Scan for the cell matching the given text and deliver its (X, Y) coordinate at center. 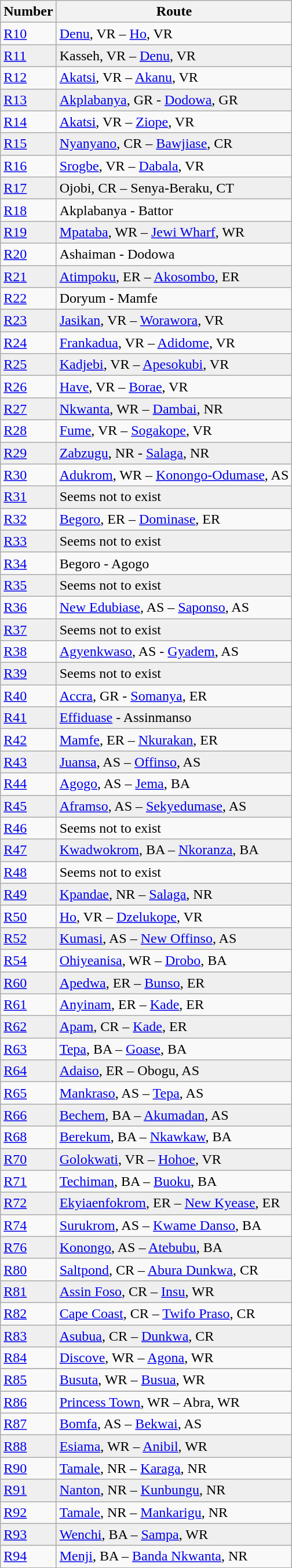
Begoro - Agogo (174, 563)
Assin Foso, CR – Insu, WR (174, 1291)
Wenchi, BA – Sampa, WR (174, 1534)
Frankadua, VR – Adidome, VR (174, 343)
R76 (28, 1247)
Mankraso, AS – Tepa, AS (174, 1093)
R84 (28, 1358)
R80 (28, 1269)
R63 (28, 1049)
Akatsi, VR – Akanu, VR (174, 78)
R45 (28, 806)
Route (174, 12)
R33 (28, 541)
Tamale, NR – Karaga, NR (174, 1468)
R71 (28, 1181)
Accra, GR - Somanya, ER (174, 696)
Saltpond, CR – Abura Dunkwa, CR (174, 1269)
R70 (28, 1159)
Denu, VR – Ho, VR (174, 34)
Effiduase - Assinmanso (174, 718)
Srogbe, VR – Dabala, VR (174, 166)
R49 (28, 894)
Esiama, WR – Anibil, WR (174, 1446)
Ekyiaenfokrom, ER – New Kyease, ER (174, 1203)
Asubua, CR – Dunkwa, CR (174, 1335)
Akatsi, VR – Ziope, VR (174, 122)
R48 (28, 872)
R11 (28, 56)
R19 (28, 232)
R35 (28, 585)
R34 (28, 563)
R54 (28, 960)
Ashaiman - Dodowa (174, 254)
R90 (28, 1468)
R82 (28, 1313)
R13 (28, 100)
Apam, CR – Kade, ER (174, 1027)
Techiman, BA – Buoku, BA (174, 1181)
R65 (28, 1093)
R18 (28, 210)
R32 (28, 519)
R61 (28, 1005)
Nkwanta, WR – Dambai, NR (174, 409)
R16 (28, 166)
R21 (28, 277)
Akplabanya - Battor (174, 210)
R24 (28, 343)
Zabzugu, NR - Salaga, NR (174, 453)
Surukrom, AS – Kwame Danso, BA (174, 1225)
R81 (28, 1291)
Adaiso, ER – Obogu, AS (174, 1071)
R86 (28, 1402)
Mamfe, ER – Nkurakan, ER (174, 740)
R27 (28, 409)
Doryum - Mamfe (174, 299)
R68 (28, 1137)
R15 (28, 144)
R29 (28, 453)
Adukrom, WR – Konongo-Odumase, AS (174, 475)
R87 (28, 1424)
Agogo, AS – Jema, BA (174, 784)
Discove, WR – Agona, WR (174, 1358)
Ho, VR – Dzelukope, VR (174, 916)
R88 (28, 1446)
Nyanyano, CR – Bawjiase, CR (174, 144)
R37 (28, 629)
Jasikan, VR – Worawora, VR (174, 321)
R66 (28, 1115)
R85 (28, 1380)
Have, VR – Borae, VR (174, 387)
Konongo, AS – Atebubu, BA (174, 1247)
R41 (28, 718)
R91 (28, 1490)
R26 (28, 387)
R36 (28, 607)
Fume, VR – Sogakope, VR (174, 431)
Juansa, AS – Offinso, AS (174, 762)
Berekum, BA – Nkawkaw, BA (174, 1137)
R10 (28, 34)
R14 (28, 122)
R62 (28, 1027)
R93 (28, 1534)
R47 (28, 850)
R44 (28, 784)
R60 (28, 983)
Kpandae, NR – Salaga, NR (174, 894)
R39 (28, 674)
R42 (28, 740)
R22 (28, 299)
R23 (28, 321)
R17 (28, 188)
Princess Town, WR – Abra, WR (174, 1402)
Cape Coast, CR – Twifo Praso, CR (174, 1313)
Anyinam, ER – Kade, ER (174, 1005)
Kwadwokrom, BA – Nkoranza, BA (174, 850)
Bomfa, AS – Bekwai, AS (174, 1424)
Kumasi, AS – New Offinso, AS (174, 938)
Agyenkwaso, AS - Gyadem, AS (174, 652)
R94 (28, 1556)
Begoro, ER – Dominase, ER (174, 519)
R74 (28, 1225)
R72 (28, 1203)
Bechem, BA – Akumadan, AS (174, 1115)
R30 (28, 475)
R64 (28, 1071)
Tepa, BA – Goase, BA (174, 1049)
Nanton, NR – Kunbungu, NR (174, 1490)
R38 (28, 652)
New Edubiase, AS – Saponso, AS (174, 607)
R12 (28, 78)
Ojobi, CR – Senya-Beraku, CT (174, 188)
R40 (28, 696)
R46 (28, 828)
Ohiyeanisa, WR – Drobo, BA (174, 960)
R92 (28, 1512)
R31 (28, 497)
R28 (28, 431)
Kasseh, VR – Denu, VR (174, 56)
R52 (28, 938)
Kadjebi, VR – Apesokubi, VR (174, 365)
R50 (28, 916)
Atimpoku, ER – Akosombo, ER (174, 277)
R25 (28, 365)
Golokwati, VR – Hohoe, VR (174, 1159)
Mpataba, WR – Jewi Wharf, WR (174, 232)
Akplabanya, GR - Dodowa, GR (174, 100)
Apedwa, ER – Bunso, ER (174, 983)
R83 (28, 1335)
Busuta, WR – Busua, WR (174, 1380)
Number (28, 12)
R20 (28, 254)
Aframso, AS – Sekyedumase, AS (174, 806)
Menji, BA – Banda Nkwanta, NR (174, 1556)
Tamale, NR – Mankarigu, NR (174, 1512)
R43 (28, 762)
